Provide the [x, y] coordinate of the cell's center where the given text is located.  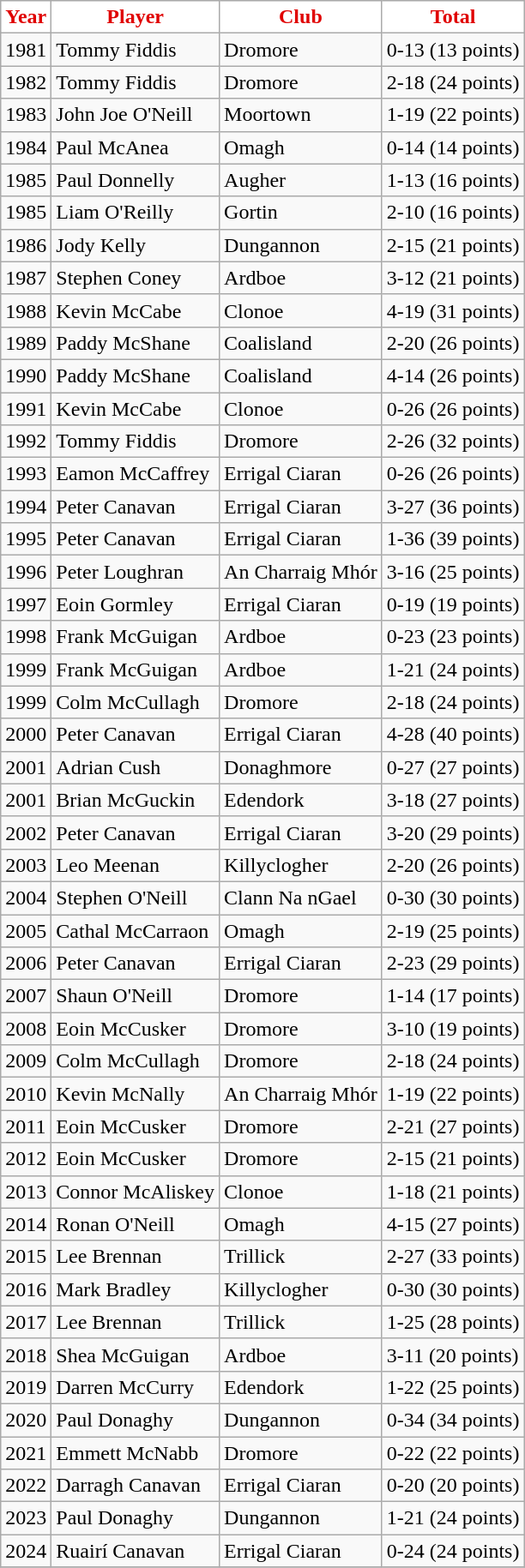
2014 [26, 1224]
2002 [26, 832]
Cathal McCarraon [136, 930]
1990 [26, 375]
1996 [26, 572]
4-19 (31 points) [453, 310]
Eoin Gormley [136, 604]
1986 [26, 245]
1981 [26, 50]
3-20 (29 points) [453, 832]
Moortown [301, 115]
Adrian Cush [136, 767]
2-23 (29 points) [453, 964]
2012 [26, 1159]
Clann Na nGael [301, 898]
Liam O'Reilly [136, 213]
Shea McGuigan [136, 1355]
Eamon McCaffrey [136, 474]
Total [453, 17]
3-10 (19 points) [453, 1029]
Darren McCurry [136, 1387]
1992 [26, 442]
2-26 (32 points) [453, 442]
3-16 (25 points) [453, 572]
Augher [301, 180]
1982 [26, 82]
Brian McGuckin [136, 800]
0-14 (14 points) [453, 147]
0-13 (13 points) [453, 50]
2013 [26, 1192]
2-10 (16 points) [453, 213]
2004 [26, 898]
1-36 (39 points) [453, 539]
0-27 (27 points) [453, 767]
1-22 (25 points) [453, 1387]
2006 [26, 964]
2-21 (27 points) [453, 1126]
Jody Kelly [136, 245]
2019 [26, 1387]
0-23 (23 points) [453, 637]
3-11 (20 points) [453, 1355]
1997 [26, 604]
Stephen Coney [136, 278]
Paul Donnelly [136, 180]
2-27 (33 points) [453, 1257]
2010 [26, 1094]
1984 [26, 147]
Ronan O'Neill [136, 1224]
1994 [26, 507]
1983 [26, 115]
Ruairí Canavan [136, 1551]
2017 [26, 1322]
2005 [26, 930]
0-19 (19 points) [453, 604]
1-14 (17 points) [453, 996]
2011 [26, 1126]
Player [136, 17]
2021 [26, 1453]
Emmett McNabb [136, 1453]
1991 [26, 409]
3-18 (27 points) [453, 800]
1995 [26, 539]
Shaun O'Neill [136, 996]
Darragh Canavan [136, 1486]
0-20 (20 points) [453, 1486]
Kevin McNally [136, 1094]
1-25 (28 points) [453, 1322]
3-27 (36 points) [453, 507]
Year [26, 17]
Donaghmore [301, 767]
1989 [26, 343]
2018 [26, 1355]
1-13 (16 points) [453, 180]
Stephen O'Neill [136, 898]
1993 [26, 474]
1988 [26, 310]
2016 [26, 1289]
1998 [26, 637]
4-15 (27 points) [453, 1224]
0-22 (22 points) [453, 1453]
Paul McAnea [136, 147]
0-24 (24 points) [453, 1551]
Mark Bradley [136, 1289]
1987 [26, 278]
4-14 (26 points) [453, 375]
2008 [26, 1029]
Leo Meenan [136, 865]
2007 [26, 996]
0-34 (34 points) [453, 1420]
1-18 (21 points) [453, 1192]
Gortin [301, 213]
2015 [26, 1257]
Club [301, 17]
4-28 (40 points) [453, 735]
Peter Loughran [136, 572]
2023 [26, 1518]
3-12 (21 points) [453, 278]
John Joe O'Neill [136, 115]
2009 [26, 1061]
2-19 (25 points) [453, 930]
2020 [26, 1420]
2024 [26, 1551]
2022 [26, 1486]
2000 [26, 735]
2003 [26, 865]
Connor McAliskey [136, 1192]
